From the cell containing the given text, extract its center point as (x, y) coordinate. 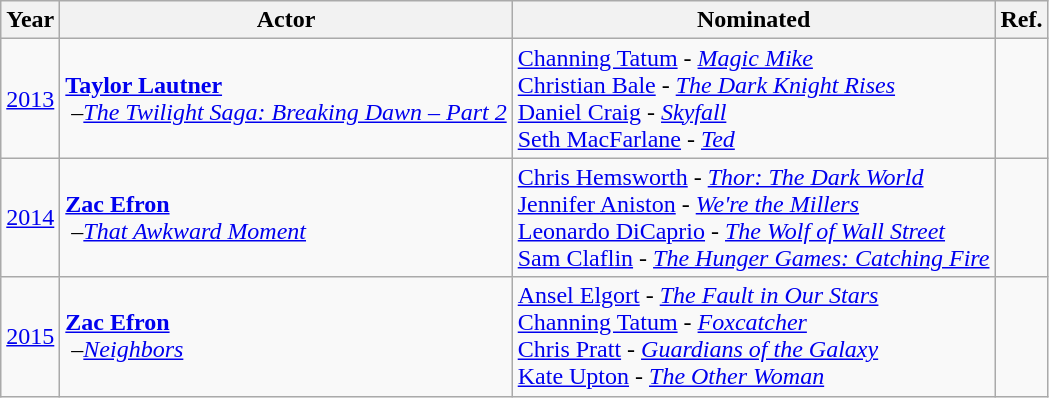
Ansel Elgort - The Fault in Our Stars Channing Tatum - Foxcatcher Chris Pratt - Guardians of the Galaxy Kate Upton - The Other Woman (754, 336)
Year (30, 20)
Actor (286, 20)
2014 (30, 218)
Channing Tatum - Magic Mike Christian Bale - The Dark Knight Rises Daniel Craig - Skyfall Seth MacFarlane - Ted (754, 98)
Ref. (1022, 20)
Zac Efron –That Awkward Moment (286, 218)
Zac Efron –Neighbors (286, 336)
Nominated (754, 20)
Taylor Lautner –The Twilight Saga: Breaking Dawn – Part 2 (286, 98)
2015 (30, 336)
2013 (30, 98)
